Find where the given text appears and provide that cell's center as [X, Y] coordinate. 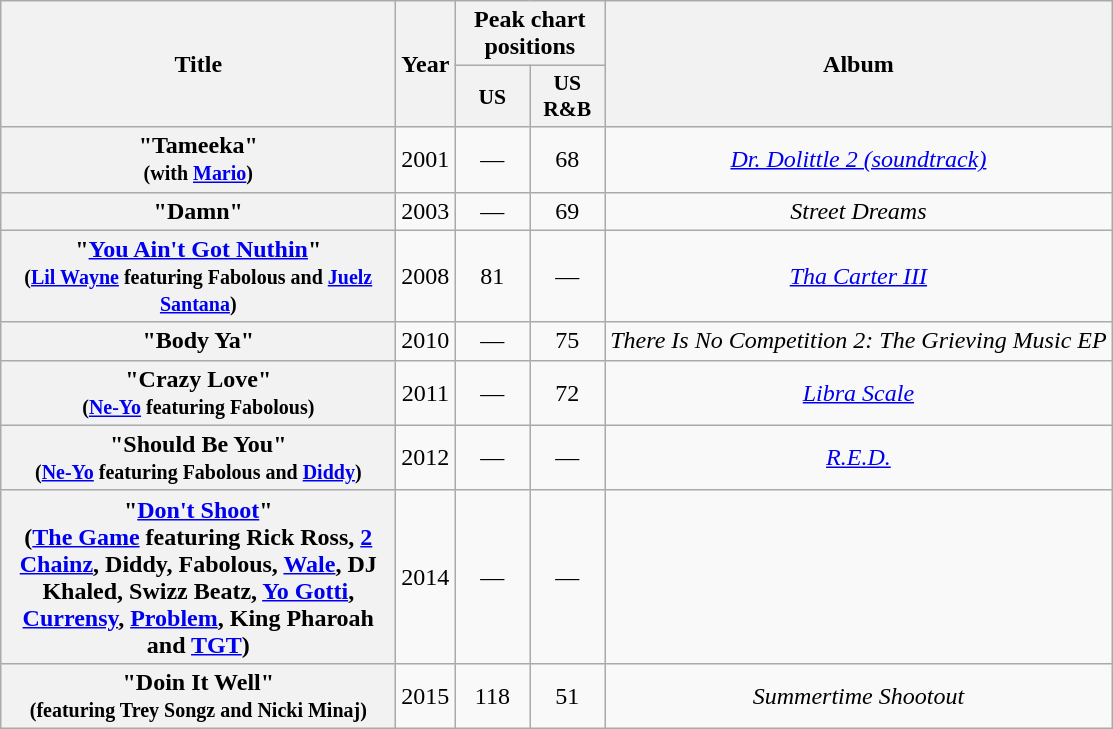
There Is No Competition 2: The Grieving Music EP [858, 341]
"Body Ya" [198, 341]
"Doin It Well"(featuring Trey Songz and Nicki Minaj) [198, 696]
2001 [426, 160]
2010 [426, 341]
81 [492, 276]
75 [568, 341]
2011 [426, 392]
"Damn" [198, 211]
72 [568, 392]
Title [198, 64]
"Tameeka"(with Mario) [198, 160]
Tha Carter III [858, 276]
R.E.D. [858, 458]
69 [568, 211]
Peak chart positions [530, 34]
Dr. Dolittle 2 (soundtrack) [858, 160]
Album [858, 64]
Libra Scale [858, 392]
US [492, 96]
Summertime Shootout [858, 696]
"You Ain't Got Nuthin"(Lil Wayne featuring Fabolous and Juelz Santana) [198, 276]
51 [568, 696]
Street Dreams [858, 211]
Year [426, 64]
2012 [426, 458]
2003 [426, 211]
2014 [426, 576]
"Crazy Love"(Ne-Yo featuring Fabolous) [198, 392]
US R&B [568, 96]
2008 [426, 276]
2015 [426, 696]
"Should Be You"(Ne-Yo featuring Fabolous and Diddy) [198, 458]
118 [492, 696]
68 [568, 160]
